Find where the given text appears and provide that cell's center as (X, Y) coordinate. 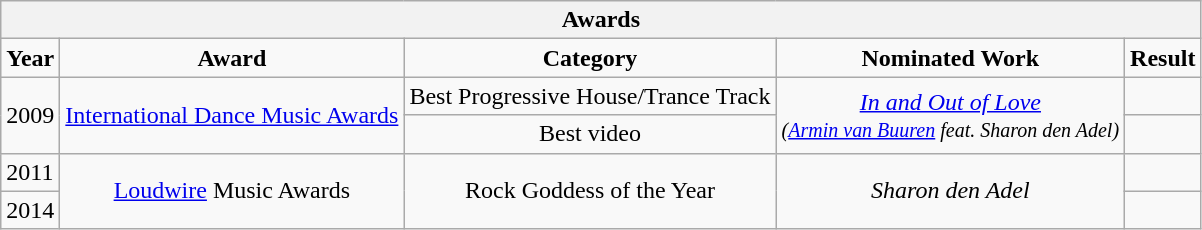
2014 (30, 210)
International Dance Music Awards (232, 115)
Awards (601, 20)
Rock Goddess of the Year (590, 191)
Loudwire Music Awards (232, 191)
2009 (30, 115)
Category (590, 58)
Result (1163, 58)
Year (30, 58)
Best Progressive House/Trance Track (590, 96)
Nominated Work (950, 58)
In and Out of Love(Armin van Buuren feat. Sharon den Adel) (950, 115)
Sharon den Adel (950, 191)
Best video (590, 134)
2011 (30, 172)
Award (232, 58)
